Locate the cell with the specified text and output its (X, Y) center coordinate. 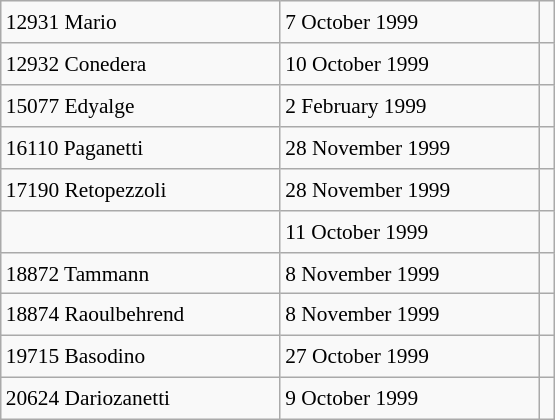
15077 Edyalge (141, 106)
12932 Conedera (141, 64)
19715 Basodino (141, 357)
2 February 1999 (410, 106)
27 October 1999 (410, 357)
17190 Retopezzoli (141, 189)
18874 Raoulbehrend (141, 315)
11 October 1999 (410, 231)
9 October 1999 (410, 399)
18872 Tammann (141, 273)
12931 Mario (141, 22)
16110 Paganetti (141, 148)
10 October 1999 (410, 64)
7 October 1999 (410, 22)
20624 Dariozanetti (141, 399)
